Search for the cell housing the specified text and yield its (X, Y) center coordinate. 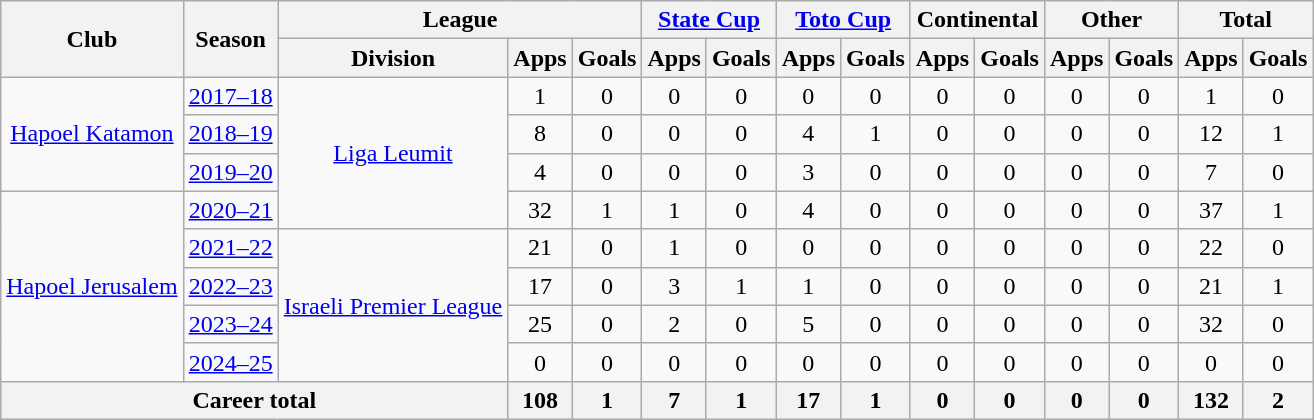
2017–18 (230, 96)
37 (1211, 210)
Club (92, 39)
22 (1211, 248)
League (460, 20)
8 (540, 134)
Hapoel Katamon (92, 134)
2020–21 (230, 210)
State Cup (709, 20)
Other (1111, 20)
2022–23 (230, 286)
2018–19 (230, 134)
Liga Leumit (393, 153)
Total (1246, 20)
12 (1211, 134)
Toto Cup (843, 20)
108 (540, 400)
2019–20 (230, 172)
2024–25 (230, 362)
25 (540, 324)
Season (230, 39)
Hapoel Jerusalem (92, 286)
2023–24 (230, 324)
Israeli Premier League (393, 305)
2021–22 (230, 248)
5 (808, 324)
Division (393, 58)
Continental (977, 20)
132 (1211, 400)
Career total (254, 400)
